Scan for the cell matching the given text and deliver its [x, y] coordinate at center. 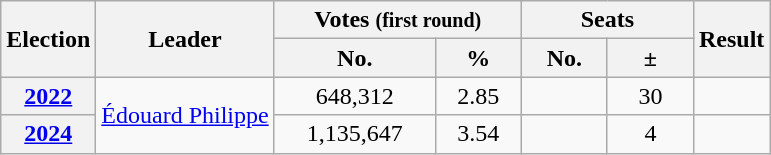
1,135,647 [354, 134]
Result [731, 39]
± [650, 58]
2.85 [478, 96]
Seats [607, 20]
4 [650, 134]
2024 [48, 134]
2022 [48, 96]
Édouard Philippe [185, 115]
Leader [185, 39]
% [478, 58]
30 [650, 96]
648,312 [354, 96]
Election [48, 39]
Votes (first round) [398, 20]
3.54 [478, 134]
